Pinpoint the cell where the given text exists, returning its [X, Y] midpoint coordinate. 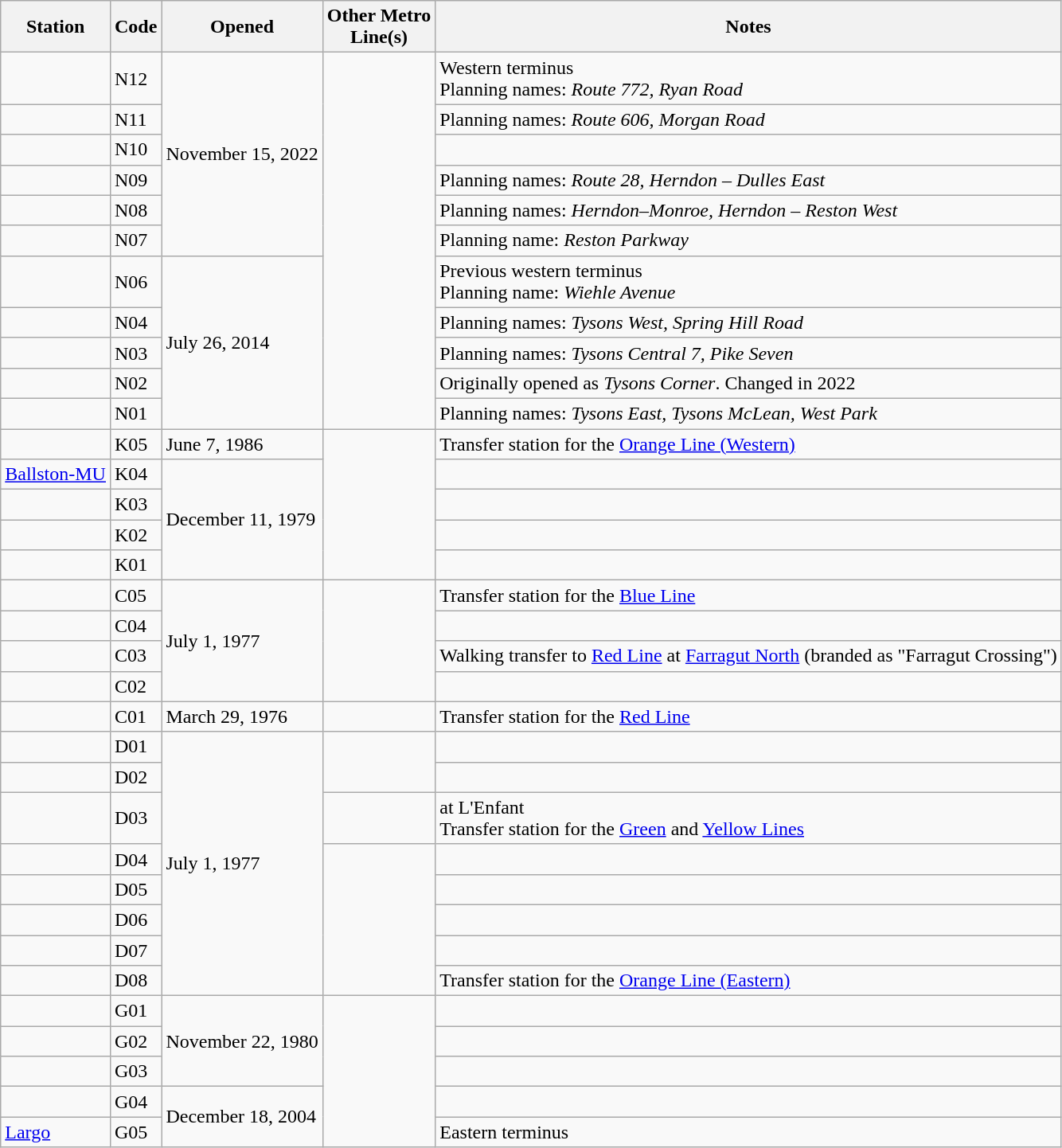
Planning names: Herndon–Monroe, Herndon – Reston West [748, 210]
Planning names: Route 28, Herndon – Dulles East [748, 180]
G03 [135, 1072]
Planning names: Tysons West, Spring Hill Road [748, 322]
N03 [135, 353]
C03 [135, 656]
June 7, 1986 [242, 443]
Planning names: Route 606, Morgan Road [748, 119]
Notes [748, 27]
N04 [135, 322]
K03 [135, 505]
N11 [135, 119]
G02 [135, 1041]
December 18, 2004 [242, 1117]
G05 [135, 1132]
Transfer station for the Orange Line (Western) [748, 443]
G04 [135, 1102]
Transfer station for the Orange Line (Eastern) [748, 981]
Transfer station for the Red Line [748, 717]
K02 [135, 535]
December 11, 1979 [242, 520]
Other MetroLine(s) [379, 27]
Ballston-MU [56, 474]
Planning names: Tysons East, Tysons McLean, West Park [748, 413]
D04 [135, 859]
C02 [135, 686]
Code [135, 27]
Planning name: Reston Parkway [748, 240]
Originally opened as Tysons Corner. Changed in 2022 [748, 383]
D07 [135, 950]
Station [56, 27]
D06 [135, 920]
July 26, 2014 [242, 342]
Eastern terminus [748, 1132]
C04 [135, 626]
D03 [135, 818]
D05 [135, 889]
N02 [135, 383]
K04 [135, 474]
Previous western terminusPlanning name: Wiehle Avenue [748, 282]
D01 [135, 747]
N01 [135, 413]
C01 [135, 717]
November 22, 1980 [242, 1041]
D08 [135, 981]
Planning names: Tysons Central 7, Pike Seven [748, 353]
N06 [135, 282]
N09 [135, 180]
D02 [135, 777]
G01 [135, 1011]
Transfer station for the Blue Line [748, 595]
November 15, 2022 [242, 154]
Walking transfer to Red Line at Farragut North (branded as "Farragut Crossing") [748, 656]
K01 [135, 565]
C05 [135, 595]
N10 [135, 150]
K05 [135, 443]
March 29, 1976 [242, 717]
Western terminusPlanning names: Route 772, Ryan Road [748, 78]
N07 [135, 240]
N12 [135, 78]
at L'Enfant Transfer station for the Green and Yellow Lines [748, 818]
Opened [242, 27]
N08 [135, 210]
Largo [56, 1132]
